Output the (x, y) coordinate of the center of the cell containing the given text.  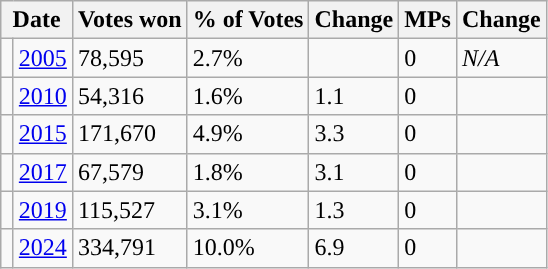
78,595 (130, 58)
2015 (42, 134)
% of Votes (248, 20)
2010 (42, 96)
3.3 (354, 134)
2024 (42, 248)
MPs (428, 20)
171,670 (130, 134)
1.6% (248, 96)
54,316 (130, 96)
3.1% (248, 210)
2017 (42, 172)
2.7% (248, 58)
N/A (501, 58)
4.9% (248, 134)
1.1 (354, 96)
10.0% (248, 248)
Date (37, 20)
1.8% (248, 172)
115,527 (130, 210)
6.9 (354, 248)
334,791 (130, 248)
3.1 (354, 172)
2019 (42, 210)
1.3 (354, 210)
Votes won (130, 20)
67,579 (130, 172)
2005 (42, 58)
